Return (x, y) of the center of cell containing provided text 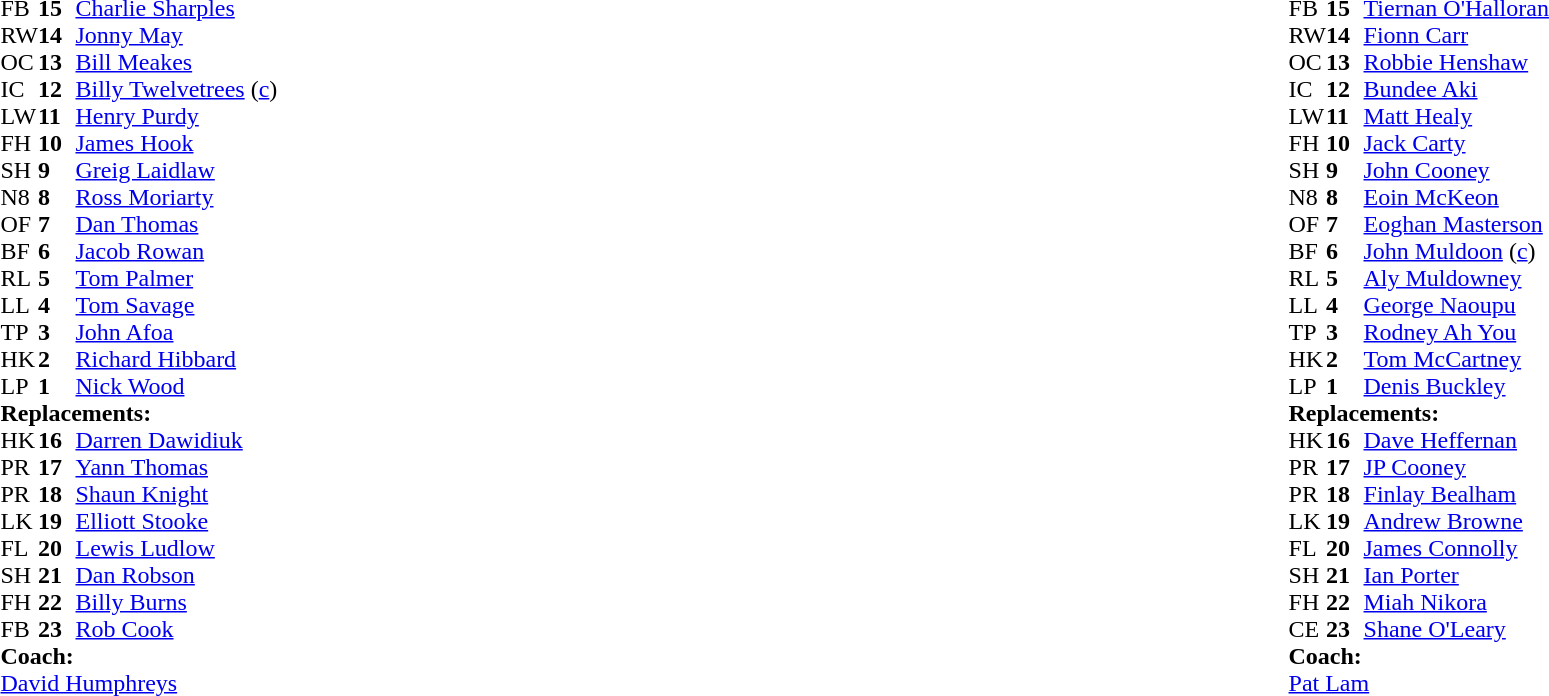
Finlay Bealham (1456, 494)
Elliott Stooke (177, 522)
Billy Twelvetrees (c) (177, 90)
Ross Moriarty (177, 198)
Yann Thomas (177, 468)
Jacob Rowan (177, 252)
Nick Wood (177, 386)
FB (19, 630)
James Connolly (1456, 548)
Bill Meakes (177, 62)
Fionn Carr (1456, 36)
Matt Healy (1456, 116)
Richard Hibbard (177, 360)
Andrew Browne (1456, 522)
Greig Laidlaw (177, 170)
Shaun Knight (177, 494)
John Afoa (177, 332)
Eoghan Masterson (1456, 224)
Aly Muldowney (1456, 278)
Dave Heffernan (1456, 440)
Tom McCartney (1456, 360)
John Muldoon (c) (1456, 252)
Jonny May (177, 36)
Ian Porter (1456, 576)
Henry Purdy (177, 116)
George Naoupu (1456, 306)
Bundee Aki (1456, 90)
Denis Buckley (1456, 386)
Jack Carty (1456, 144)
Robbie Henshaw (1456, 62)
Shane O'Leary (1456, 630)
John Cooney (1456, 170)
Billy Burns (177, 602)
CE (1308, 630)
Rodney Ah You (1456, 332)
Tom Palmer (177, 278)
Miah Nikora (1456, 602)
Rob Cook (177, 630)
Dan Thomas (177, 224)
JP Cooney (1456, 468)
Eoin McKeon (1456, 198)
Dan Robson (177, 576)
Tom Savage (177, 306)
James Hook (177, 144)
Lewis Ludlow (177, 548)
Darren Dawidiuk (177, 440)
